Pinpoint the cell where the given text exists, returning its (X, Y) midpoint coordinate. 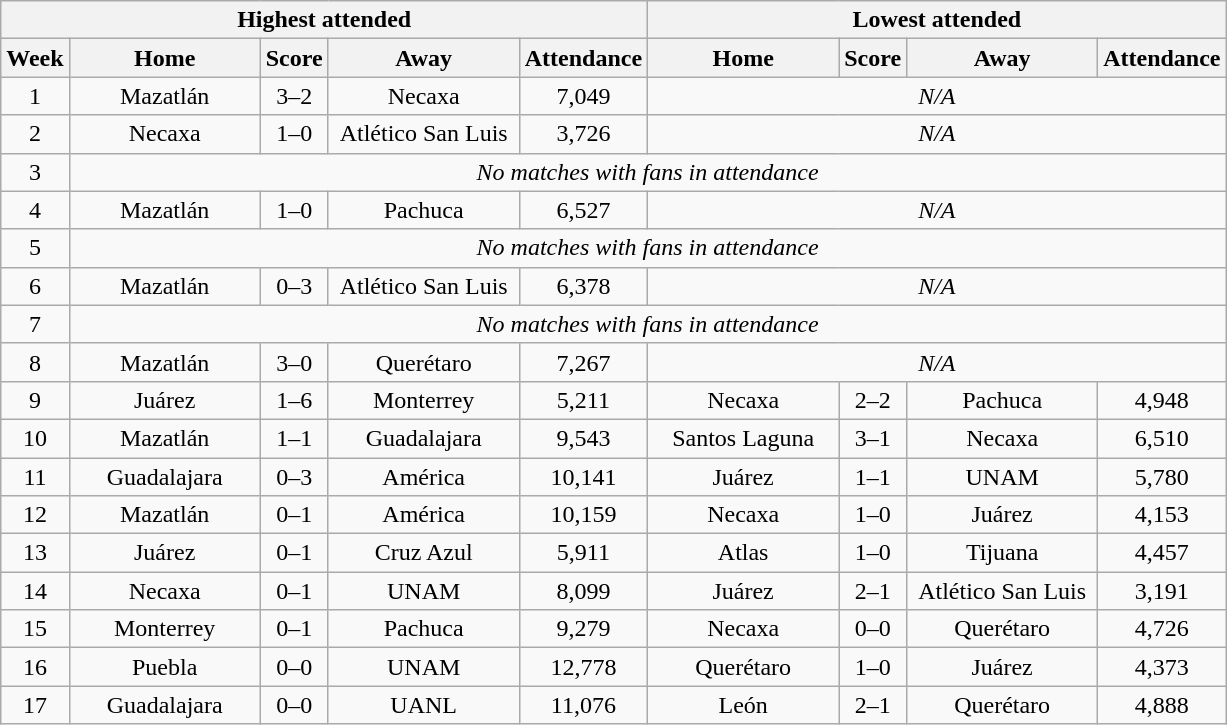
10,141 (583, 477)
3,726 (583, 134)
17 (35, 705)
6,378 (583, 286)
4 (35, 210)
2 (35, 134)
13 (35, 553)
4,153 (1162, 515)
5 (35, 248)
Atlas (744, 553)
10,159 (583, 515)
10 (35, 438)
11,076 (583, 705)
4,373 (1162, 667)
3–1 (873, 438)
6,527 (583, 210)
3–2 (294, 96)
6,510 (1162, 438)
Cruz Azul (424, 553)
8,099 (583, 591)
3 (35, 172)
11 (35, 477)
4,888 (1162, 705)
4,948 (1162, 400)
14 (35, 591)
León (744, 705)
Lowest attended (937, 20)
7,049 (583, 96)
Week (35, 58)
6 (35, 286)
7 (35, 324)
12 (35, 515)
Santos Laguna (744, 438)
2–2 (873, 400)
3–0 (294, 362)
5,780 (1162, 477)
9,543 (583, 438)
4,726 (1162, 629)
8 (35, 362)
9 (35, 400)
1 (35, 96)
Puebla (164, 667)
16 (35, 667)
1–6 (294, 400)
Tijuana (1002, 553)
4,457 (1162, 553)
Highest attended (324, 20)
15 (35, 629)
5,911 (583, 553)
UANL (424, 705)
12,778 (583, 667)
3,191 (1162, 591)
7,267 (583, 362)
5,211 (583, 400)
9,279 (583, 629)
